Output the [x, y] coordinate of the center of the cell containing the given text.  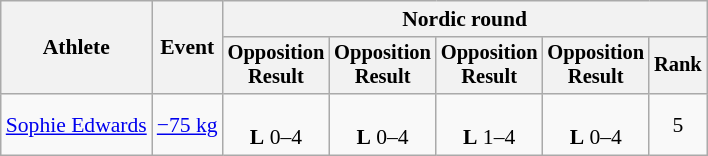
L 1–4 [490, 124]
Event [188, 48]
Nordic round [465, 19]
Rank [678, 66]
Athlete [76, 48]
−75 kg [188, 124]
5 [678, 124]
Sophie Edwards [76, 124]
